Pinpoint the cell where the given text exists, returning its (X, Y) midpoint coordinate. 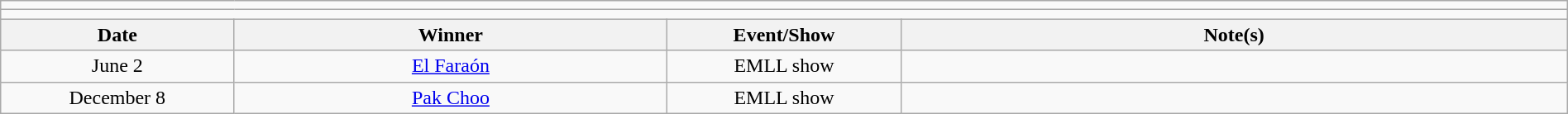
Pak Choo (451, 97)
Note(s) (1234, 35)
Date (117, 35)
December 8 (117, 97)
Event/Show (784, 35)
Winner (451, 35)
June 2 (117, 66)
El Faraón (451, 66)
